Scan for the cell matching the given text and deliver its [X, Y] coordinate at center. 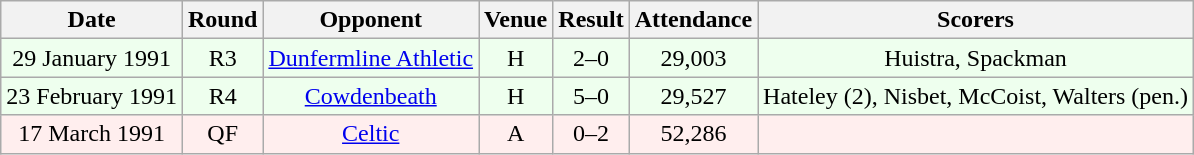
Attendance [693, 20]
Venue [516, 20]
A [516, 134]
2–0 [591, 58]
Huistra, Spackman [976, 58]
R3 [222, 58]
29,003 [693, 58]
17 March 1991 [92, 134]
Result [591, 20]
QF [222, 134]
Date [92, 20]
29,527 [693, 96]
Celtic [371, 134]
23 February 1991 [92, 96]
52,286 [693, 134]
R4 [222, 96]
5–0 [591, 96]
Round [222, 20]
Hateley (2), Nisbet, McCoist, Walters (pen.) [976, 96]
Dunfermline Athletic [371, 58]
0–2 [591, 134]
Scorers [976, 20]
29 January 1991 [92, 58]
Opponent [371, 20]
Cowdenbeath [371, 96]
